Return the [X, Y] coordinate for the center point of the cell that contains the specified text.  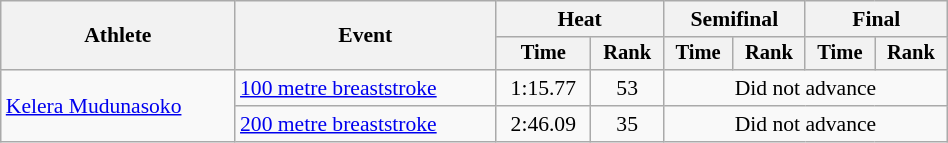
53 [628, 88]
Final [876, 19]
Event [366, 36]
Semifinal [734, 19]
Kelera Mudunasoko [118, 106]
Athlete [118, 36]
Heat [580, 19]
2:46.09 [544, 124]
35 [628, 124]
1:15.77 [544, 88]
200 metre breaststroke [366, 124]
100 metre breaststroke [366, 88]
